Search for the cell housing the specified text and yield its [x, y] center coordinate. 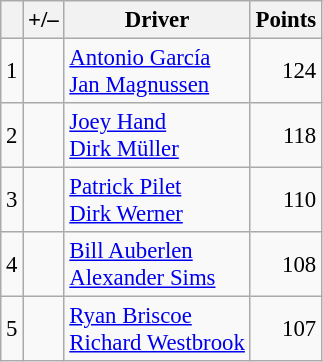
Patrick Pilet Dirk Werner [157, 200]
Bill Auberlen Alexander Sims [157, 264]
2 [12, 136]
1 [12, 72]
3 [12, 200]
Points [286, 20]
124 [286, 72]
108 [286, 264]
4 [12, 264]
110 [286, 200]
107 [286, 330]
118 [286, 136]
Antonio García Jan Magnussen [157, 72]
5 [12, 330]
Joey Hand Dirk Müller [157, 136]
+/– [44, 20]
Ryan Briscoe Richard Westbrook [157, 330]
Driver [157, 20]
